Provide the (X, Y) coordinate of the cell's center where the given text is located.  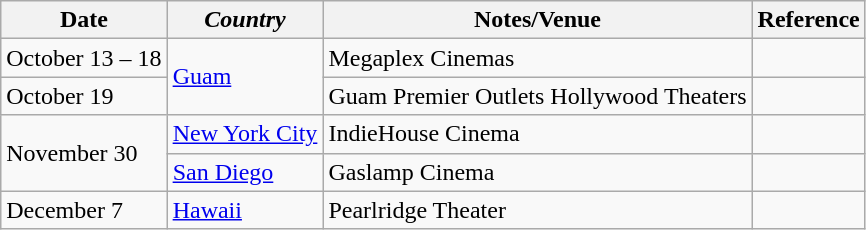
Pearlridge Theater (538, 210)
Notes/Venue (538, 20)
New York City (245, 134)
December 7 (84, 210)
Reference (808, 20)
Hawaii (245, 210)
Guam (245, 77)
Megaplex Cinemas (538, 58)
Country (245, 20)
Guam Premier Outlets Hollywood Theaters (538, 96)
October 19 (84, 96)
Gaslamp Cinema (538, 172)
November 30 (84, 153)
October 13 – 18 (84, 58)
San Diego (245, 172)
Date (84, 20)
IndieHouse Cinema (538, 134)
